Scan for the cell matching the given text and deliver its (X, Y) coordinate at center. 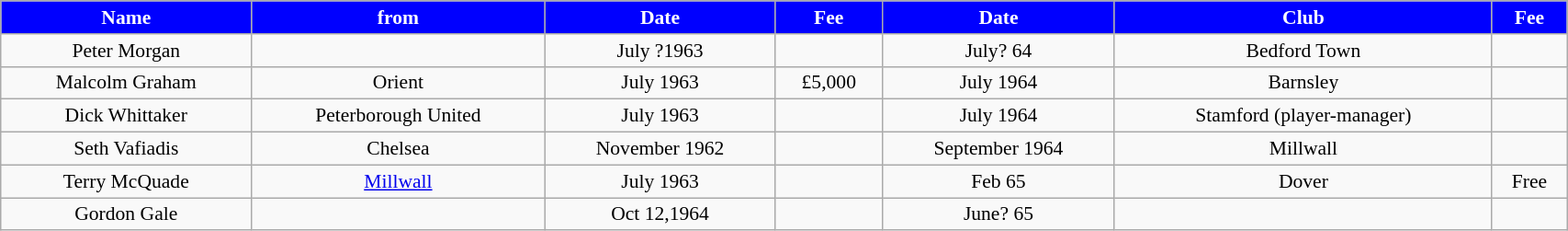
Malcolm Graham (127, 83)
September 1964 (998, 149)
Chelsea (399, 149)
Name (127, 17)
Free (1529, 181)
Bedford Town (1303, 51)
Peter Morgan (127, 51)
Peterborough United (399, 116)
Seth Vafiadis (127, 149)
November 1962 (660, 149)
Gordon Gale (127, 214)
Barnsley (1303, 83)
from (399, 17)
Feb 65 (998, 181)
July? 64 (998, 51)
£5,000 (829, 83)
Orient (399, 83)
Dover (1303, 181)
Oct 12,1964 (660, 214)
Stamford (player-manager) (1303, 116)
July ?1963 (660, 51)
Club (1303, 17)
Dick Whittaker (127, 116)
June? 65 (998, 214)
Terry McQuade (127, 181)
